Detect which cell encompasses the target text, then output its [x, y] center coordinate. 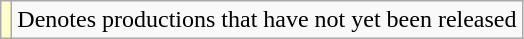
Denotes productions that have not yet been released [267, 20]
